Capture the cell that displays the provided text and extract its [x, y] central coordinate. 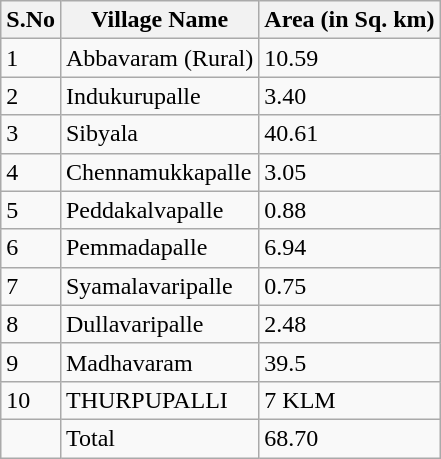
Peddakalvapalle [159, 210]
Pemmadapalle [159, 248]
1 [31, 58]
3.40 [350, 96]
5 [31, 210]
40.61 [350, 134]
10.59 [350, 58]
S.No [31, 20]
Syamalavaripalle [159, 286]
Abbavaram (Rural) [159, 58]
6 [31, 248]
7 [31, 286]
2.48 [350, 324]
Total [159, 438]
8 [31, 324]
Indukurupalle [159, 96]
7 KLM [350, 400]
Chennamukkapalle [159, 172]
4 [31, 172]
Madhavaram [159, 362]
10 [31, 400]
0.88 [350, 210]
3.05 [350, 172]
THURPUPALLI [159, 400]
39.5 [350, 362]
Dullavaripalle [159, 324]
Sibyala [159, 134]
2 [31, 96]
6.94 [350, 248]
0.75 [350, 286]
9 [31, 362]
Area (in Sq. km) [350, 20]
3 [31, 134]
68.70 [350, 438]
Village Name [159, 20]
